For the text-containing cell, return its midpoint in [x, y] coordinate format. 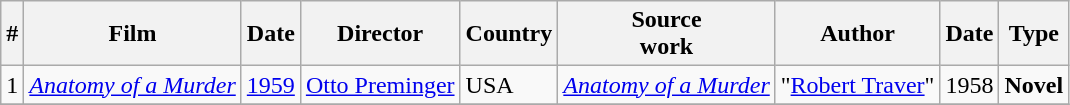
1958 [970, 85]
1959 [270, 85]
Author [858, 34]
Sourcework [666, 34]
"Robert Traver" [858, 85]
Type [1034, 34]
1 [12, 85]
Film [132, 34]
Otto Preminger [380, 85]
Country [509, 34]
Director [380, 34]
USA [509, 85]
Novel [1034, 85]
# [12, 34]
